Locate the cell with the specified text and output its [x, y] center coordinate. 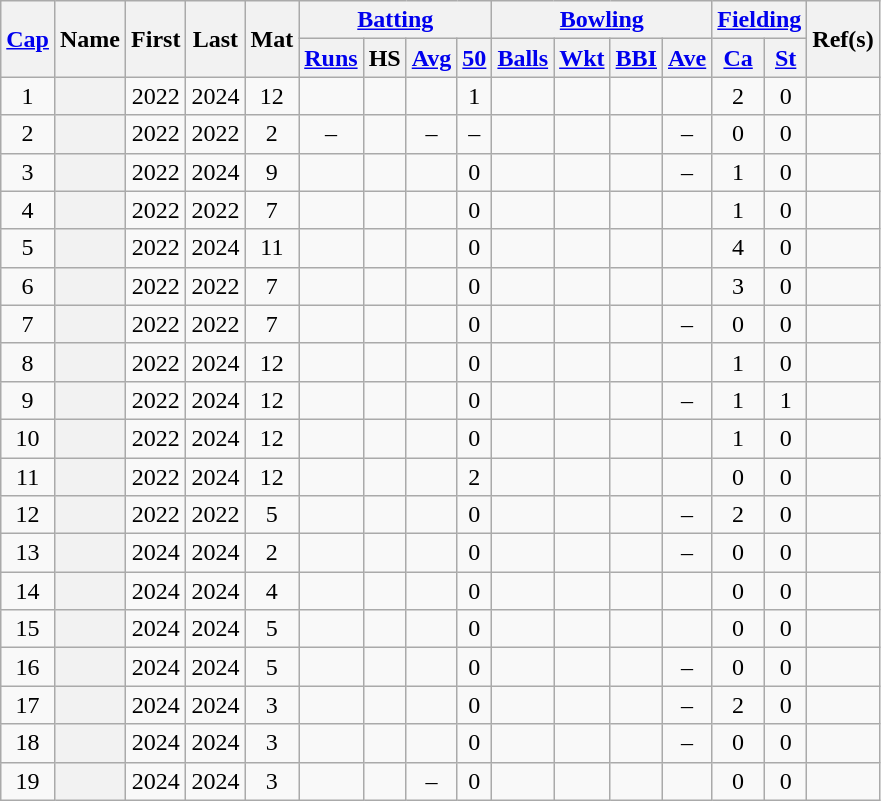
Cap [28, 39]
8 [28, 362]
First [156, 39]
Ave [686, 58]
Last [216, 39]
50 [474, 58]
6 [28, 286]
16 [28, 667]
19 [28, 781]
15 [28, 629]
BBI [636, 58]
Balls [523, 58]
Mat [272, 39]
18 [28, 743]
Name [90, 39]
Bowling [602, 20]
HS [384, 58]
17 [28, 705]
St [786, 58]
Ref(s) [843, 39]
14 [28, 591]
10 [28, 438]
Avg [432, 58]
Runs [331, 58]
Wkt [582, 58]
Batting [396, 20]
13 [28, 553]
Ca [738, 58]
Fielding [760, 20]
